Return the (x, y) coordinate for the center point of the cell that contains the specified text.  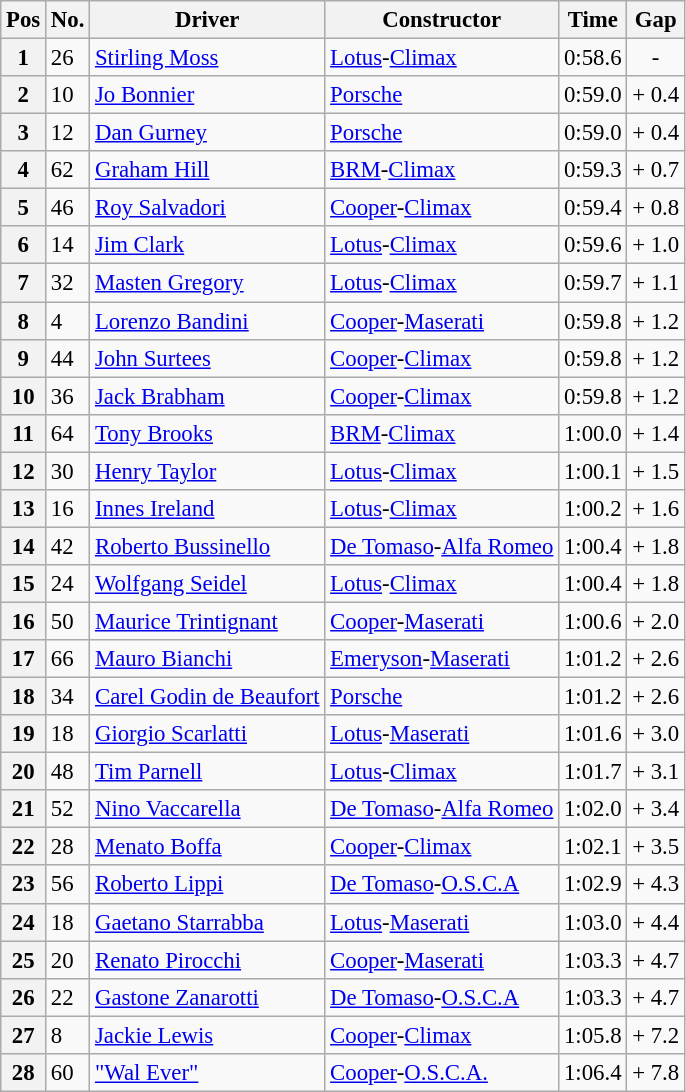
Dan Gurney (208, 133)
Gastone Zanarotti (208, 997)
0:59.3 (593, 170)
+ 4.4 (656, 922)
50 (68, 621)
48 (68, 772)
+ 4.3 (656, 885)
+ 0.8 (656, 208)
6 (24, 245)
64 (68, 433)
Driver (208, 20)
11 (24, 433)
Gap (656, 20)
Renato Pirocchi (208, 960)
46 (68, 208)
Menato Boffa (208, 847)
Tony Brooks (208, 433)
Lorenzo Bandini (208, 321)
+ 3.1 (656, 772)
Innes Ireland (208, 509)
- (656, 58)
17 (24, 659)
52 (68, 809)
0:59.6 (593, 245)
Roy Salvadori (208, 208)
1:00.1 (593, 471)
66 (68, 659)
1:05.8 (593, 1035)
Gaetano Starrabba (208, 922)
Masten Gregory (208, 283)
John Surtees (208, 358)
1:02.0 (593, 809)
Jim Clark (208, 245)
1:00.0 (593, 433)
Roberto Lippi (208, 885)
Jo Bonnier (208, 95)
1:02.9 (593, 885)
21 (24, 809)
1:01.6 (593, 734)
Carel Godin de Beaufort (208, 697)
3 (24, 133)
+ 1.6 (656, 509)
Roberto Bussinello (208, 546)
Wolfgang Seidel (208, 584)
+ 1.0 (656, 245)
Graham Hill (208, 170)
Constructor (442, 20)
1:00.2 (593, 509)
44 (68, 358)
25 (24, 960)
Emeryson-Maserati (442, 659)
+ 3.4 (656, 809)
15 (24, 584)
0:58.6 (593, 58)
Cooper-O.S.C.A. (442, 1073)
+ 3.5 (656, 847)
62 (68, 170)
2 (24, 95)
+ 7.2 (656, 1035)
+ 1.5 (656, 471)
Pos (24, 20)
1:00.6 (593, 621)
7 (24, 283)
+ 0.7 (656, 170)
Maurice Trintignant (208, 621)
Tim Parnell (208, 772)
36 (68, 396)
+ 2.0 (656, 621)
1 (24, 58)
Jack Brabham (208, 396)
5 (24, 208)
0:59.4 (593, 208)
Giorgio Scarlatti (208, 734)
13 (24, 509)
34 (68, 697)
+ 3.0 (656, 734)
No. (68, 20)
Nino Vaccarella (208, 809)
60 (68, 1073)
32 (68, 283)
19 (24, 734)
30 (68, 471)
1:03.0 (593, 922)
42 (68, 546)
+ 1.4 (656, 433)
0:59.7 (593, 283)
Jackie Lewis (208, 1035)
23 (24, 885)
Henry Taylor (208, 471)
27 (24, 1035)
+ 7.8 (656, 1073)
"Wal Ever" (208, 1073)
9 (24, 358)
+ 1.1 (656, 283)
Time (593, 20)
Stirling Moss (208, 58)
1:06.4 (593, 1073)
Mauro Bianchi (208, 659)
56 (68, 885)
1:01.7 (593, 772)
1:02.1 (593, 847)
